Scan for the cell matching the given text and deliver its [x, y] coordinate at center. 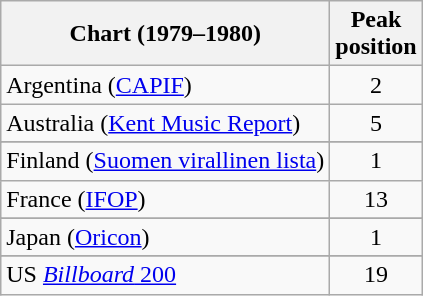
5 [376, 123]
19 [376, 275]
Chart (1979–1980) [166, 34]
Peakposition [376, 34]
Argentina (CAPIF) [166, 85]
Australia (Kent Music Report) [166, 123]
US Billboard 200 [166, 275]
Finland (Suomen virallinen lista) [166, 161]
13 [376, 199]
France (IFOP) [166, 199]
2 [376, 85]
Japan (Oricon) [166, 237]
